For the text-containing cell, return its midpoint in (X, Y) coordinate format. 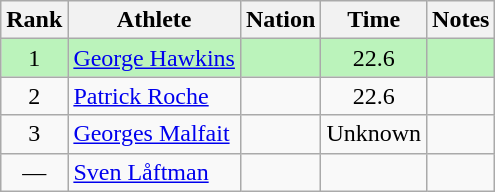
Notes (461, 20)
Athlete (154, 20)
Rank (34, 20)
Time (374, 20)
George Hawkins (154, 58)
Sven Låftman (154, 172)
Unknown (374, 134)
— (34, 172)
3 (34, 134)
Patrick Roche (154, 96)
1 (34, 58)
Georges Malfait (154, 134)
2 (34, 96)
Nation (280, 20)
